Provide the [x, y] coordinate of the cell's center where the given text is located.  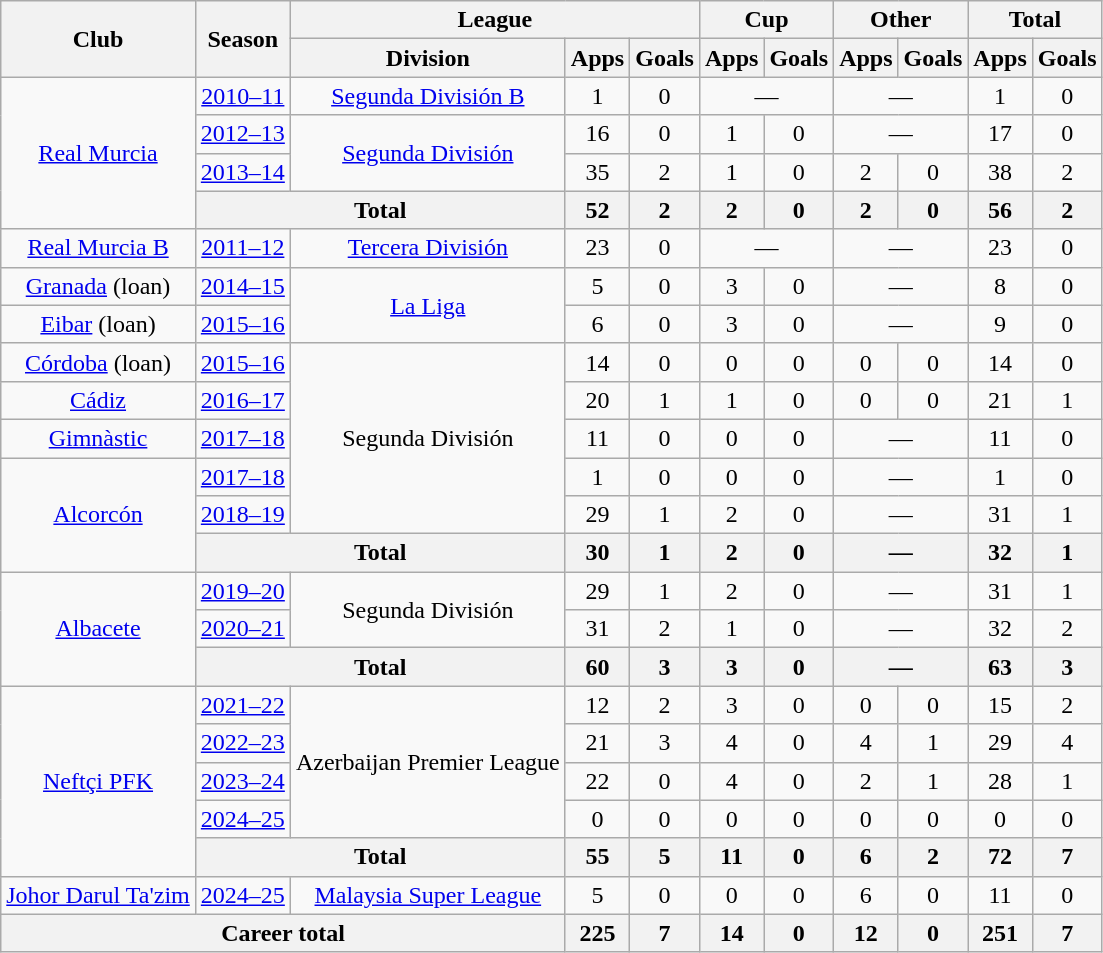
Season [242, 39]
225 [597, 933]
2014–15 [242, 286]
Eibar (loan) [98, 324]
Tercera División [428, 248]
Granada (loan) [98, 286]
28 [1000, 781]
20 [597, 400]
2023–24 [242, 781]
Cádiz [98, 400]
72 [1000, 857]
56 [1000, 210]
Albacete [98, 629]
60 [597, 667]
52 [597, 210]
2021–22 [242, 705]
Neftçi PFK [98, 781]
9 [1000, 324]
2018–19 [242, 515]
2011–12 [242, 248]
Azerbaijan Premier League [428, 762]
Malaysia Super League [428, 895]
League [494, 20]
2013–14 [242, 172]
Alcorcón [98, 515]
Career total [284, 933]
La Liga [428, 305]
Club [98, 39]
Division [428, 58]
2022–23 [242, 743]
2012–13 [242, 134]
251 [1000, 933]
55 [597, 857]
63 [1000, 667]
Real Murcia B [98, 248]
Cup [766, 20]
Johor Darul Ta'zim [98, 895]
38 [1000, 172]
35 [597, 172]
Other [901, 20]
16 [597, 134]
15 [1000, 705]
Real Murcia [98, 153]
2016–17 [242, 400]
17 [1000, 134]
2010–11 [242, 96]
2020–21 [242, 629]
8 [1000, 286]
2019–20 [242, 591]
Gimnàstic [98, 438]
22 [597, 781]
Córdoba (loan) [98, 362]
30 [597, 553]
Segunda División B [428, 96]
